Output the (x, y) coordinate of the center of the cell containing the given text.  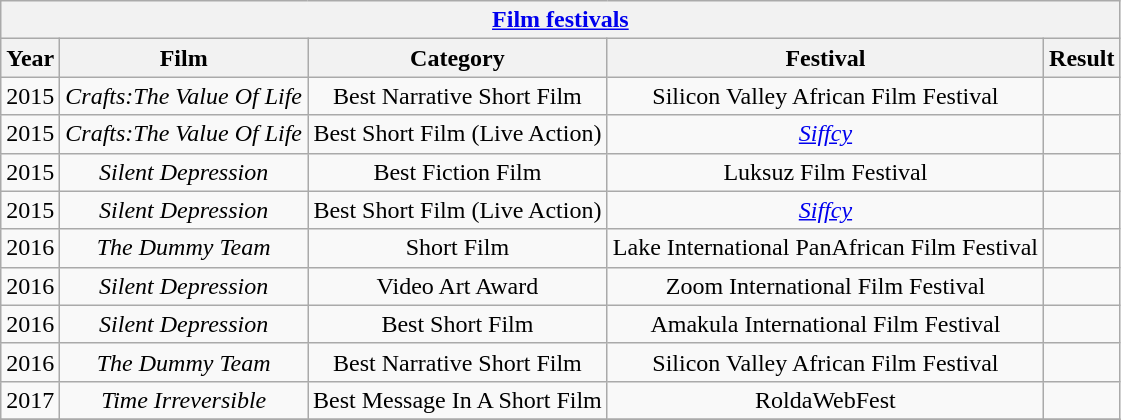
2017 (30, 400)
Film (184, 58)
Result (1082, 58)
Year (30, 58)
Luksuz Film Festival (825, 172)
Zoom International Film Festival (825, 286)
Best Fiction Film (458, 172)
Amakula International Film Festival (825, 324)
Short Film (458, 248)
Lake International PanAfrican Film Festival (825, 248)
Festival (825, 58)
Best Short Film (458, 324)
RoldaWebFest (825, 400)
Film festivals (560, 20)
Video Art Award (458, 286)
Category (458, 58)
Best Message In A Short Film (458, 400)
Time Irreversible (184, 400)
